Detect which cell encompasses the target text, then output its [X, Y] center coordinate. 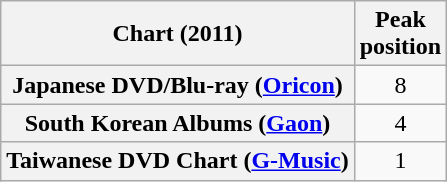
South Korean Albums (Gaon) [178, 123]
Chart (2011) [178, 34]
4 [400, 123]
Taiwanese DVD Chart (G-Music) [178, 161]
Peakposition [400, 34]
1 [400, 161]
8 [400, 85]
Japanese DVD/Blu-ray (Oricon) [178, 85]
